Locate the cell with the specified text and output its [x, y] center coordinate. 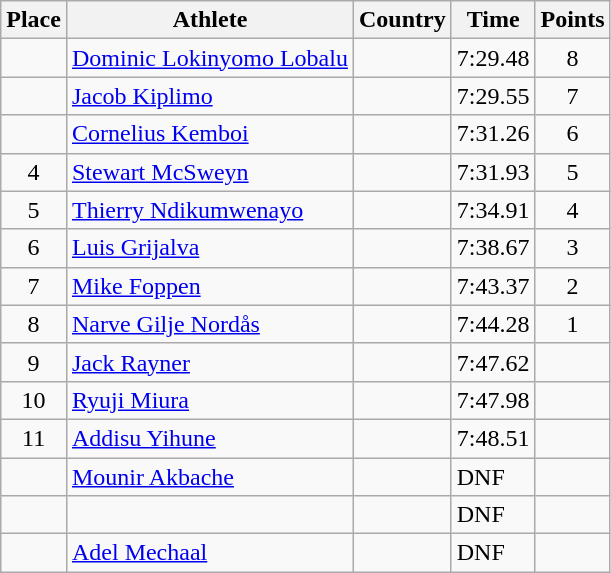
Points [572, 20]
9 [34, 362]
7:47.98 [493, 400]
Mounir Akbache [210, 477]
Adel Mechaal [210, 553]
7:34.91 [493, 210]
7:44.28 [493, 324]
7:29.55 [493, 96]
Time [493, 20]
7:47.62 [493, 362]
7:48.51 [493, 438]
Cornelius Kemboi [210, 134]
Ryuji Miura [210, 400]
Jack Rayner [210, 362]
Narve Gilje Nordås [210, 324]
7:31.26 [493, 134]
Dominic Lokinyomo Lobalu [210, 58]
Stewart McSweyn [210, 172]
1 [572, 324]
Addisu Yihune [210, 438]
11 [34, 438]
7:43.37 [493, 286]
7:29.48 [493, 58]
Mike Foppen [210, 286]
Place [34, 20]
3 [572, 248]
Luis Grijalva [210, 248]
Country [402, 20]
Thierry Ndikumwenayo [210, 210]
7:31.93 [493, 172]
Athlete [210, 20]
Jacob Kiplimo [210, 96]
7:38.67 [493, 248]
10 [34, 400]
2 [572, 286]
